Provide the (X, Y) coordinate of the cell's center where the given text is located.  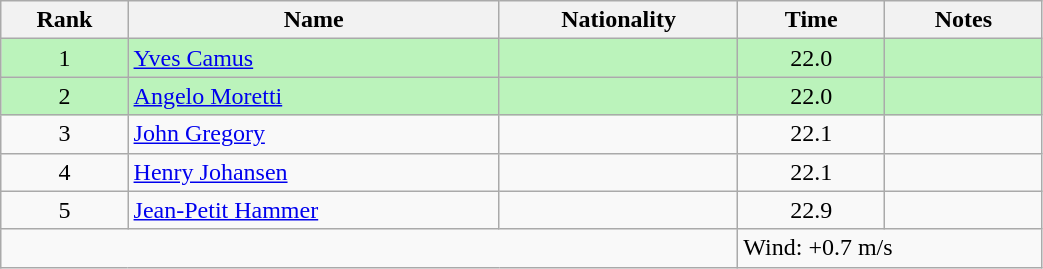
Time (812, 20)
Henry Johansen (314, 172)
Notes (964, 20)
22.9 (812, 210)
4 (64, 172)
1 (64, 58)
Angelo Moretti (314, 96)
Rank (64, 20)
3 (64, 134)
John Gregory (314, 134)
Yves Camus (314, 58)
Nationality (618, 20)
Jean-Petit Hammer (314, 210)
Wind: +0.7 m/s (890, 248)
2 (64, 96)
5 (64, 210)
Name (314, 20)
